Locate the cell with the specified text and output its [x, y] center coordinate. 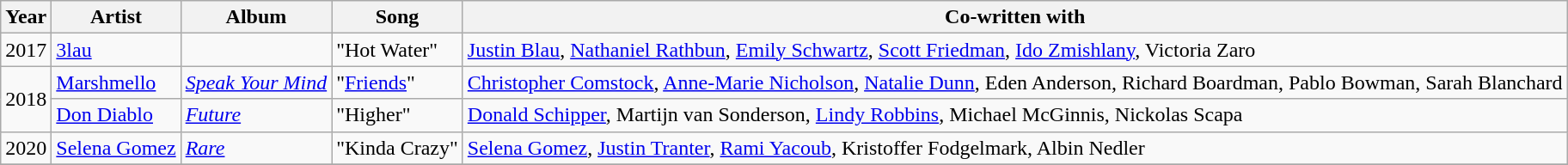
Song [397, 17]
2017 [26, 50]
Year [26, 17]
Selena Gomez [116, 148]
3lau [116, 50]
Justin Blau, Nathaniel Rathbun, Emily Schwartz, Scott Friedman, Ido Zmishlany, Victoria Zaro [1014, 50]
Speak Your Mind [256, 82]
Album [256, 17]
Christopher Comstock, Anne-Marie Nicholson, Natalie Dunn, Eden Anderson, Richard Boardman, Pablo Bowman, Sarah Blanchard [1014, 82]
"Kinda Crazy" [397, 148]
"Friends" [397, 82]
Co-written with [1014, 17]
Rare [256, 148]
Marshmello [116, 82]
"Hot Water" [397, 50]
2020 [26, 148]
"Higher" [397, 115]
Future [256, 115]
Donald Schipper, Martijn van Sonderson, Lindy Robbins, Michael McGinnis, Nickolas Scapa [1014, 115]
Selena Gomez, Justin Tranter, Rami Yacoub, Kristoffer Fodgelmark, Albin Nedler [1014, 148]
2018 [26, 99]
Don Diablo [116, 115]
Artist [116, 17]
